From the cell containing the given text, extract its center point as [x, y] coordinate. 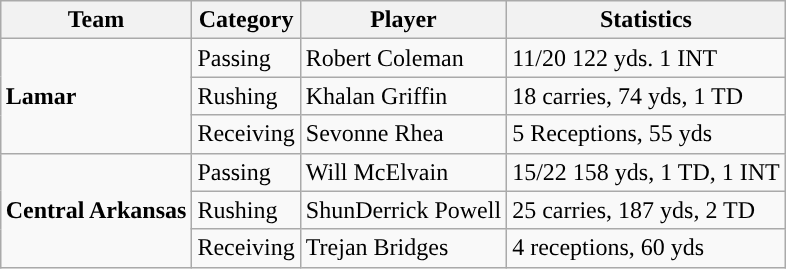
Will McElvain [403, 172]
5 Receptions, 55 yds [646, 134]
18 carries, 74 yds, 1 TD [646, 96]
Robert Coleman [403, 58]
Player [403, 20]
ShunDerrick Powell [403, 210]
4 receptions, 60 yds [646, 248]
25 carries, 187 yds, 2 TD [646, 210]
Lamar [96, 96]
Sevonne Rhea [403, 134]
Trejan Bridges [403, 248]
Category [246, 20]
Team [96, 20]
Statistics [646, 20]
11/20 122 yds. 1 INT [646, 58]
Khalan Griffin [403, 96]
Central Arkansas [96, 210]
15/22 158 yds, 1 TD, 1 INT [646, 172]
